Pinpoint the cell where the given text exists, returning its (X, Y) midpoint coordinate. 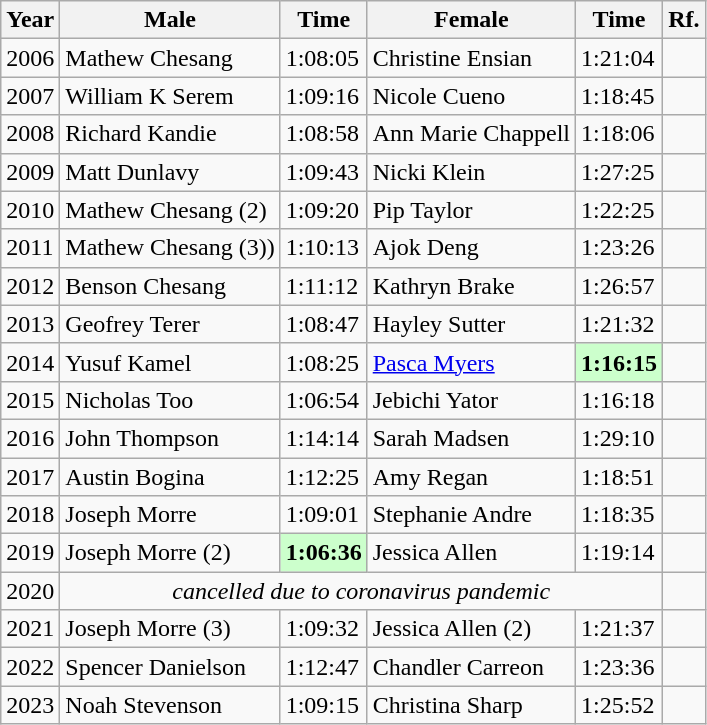
1:08:47 (324, 324)
Yusuf Kamel (170, 362)
1:11:12 (324, 286)
Nicole Cueno (471, 96)
2019 (30, 553)
Jessica Allen (2) (471, 629)
1:23:26 (620, 248)
1:08:25 (324, 362)
2011 (30, 248)
Geofrey Terer (170, 324)
Rf. (684, 20)
1:10:13 (324, 248)
Christina Sharp (471, 705)
Mathew Chesang (170, 58)
Male (170, 20)
1:09:15 (324, 705)
1:18:35 (620, 515)
1:18:06 (620, 134)
2018 (30, 515)
2023 (30, 705)
Ajok Deng (471, 248)
1:06:54 (324, 400)
2008 (30, 134)
Pip Taylor (471, 210)
John Thompson (170, 438)
1:19:14 (620, 553)
1:23:36 (620, 667)
2006 (30, 58)
Amy Regan (471, 477)
Hayley Sutter (471, 324)
1:16:15 (620, 362)
1:09:32 (324, 629)
Joseph Morre (2) (170, 553)
2007 (30, 96)
2012 (30, 286)
1:26:57 (620, 286)
Christine Ensian (471, 58)
Noah Stevenson (170, 705)
1:22:25 (620, 210)
1:09:16 (324, 96)
Nicholas Too (170, 400)
2022 (30, 667)
2015 (30, 400)
Nicki Klein (471, 172)
Mathew Chesang (2) (170, 210)
2016 (30, 438)
Mathew Chesang (3)) (170, 248)
2010 (30, 210)
2014 (30, 362)
Joseph Morre (3) (170, 629)
1:21:32 (620, 324)
1:14:14 (324, 438)
Sarah Madsen (471, 438)
1:21:04 (620, 58)
Stephanie Andre (471, 515)
1:08:58 (324, 134)
cancelled due to coronavirus pandemic (362, 591)
Pasca Myers (471, 362)
1:18:51 (620, 477)
Joseph Morre (170, 515)
1:08:05 (324, 58)
Female (471, 20)
Ann Marie Chappell (471, 134)
Jebichi Yator (471, 400)
2013 (30, 324)
Year (30, 20)
1:21:37 (620, 629)
Matt Dunlavy (170, 172)
Chandler Carreon (471, 667)
1:09:20 (324, 210)
William K Serem (170, 96)
1:12:25 (324, 477)
Benson Chesang (170, 286)
2017 (30, 477)
1:27:25 (620, 172)
Kathryn Brake (471, 286)
Austin Bogina (170, 477)
1:16:18 (620, 400)
Spencer Danielson (170, 667)
1:09:01 (324, 515)
Jessica Allen (471, 553)
2021 (30, 629)
1:06:36 (324, 553)
1:18:45 (620, 96)
2009 (30, 172)
1:12:47 (324, 667)
Richard Kandie (170, 134)
1:25:52 (620, 705)
1:29:10 (620, 438)
1:09:43 (324, 172)
2020 (30, 591)
